Pinpoint the cell where the given text exists, returning its (x, y) midpoint coordinate. 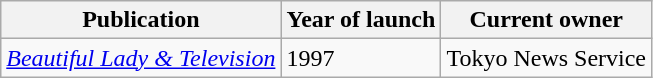
Publication (141, 20)
1997 (361, 58)
Year of launch (361, 20)
Beautiful Lady & Television (141, 58)
Tokyo News Service (546, 58)
Current owner (546, 20)
